Find where the given text appears and provide that cell's center as (x, y) coordinate. 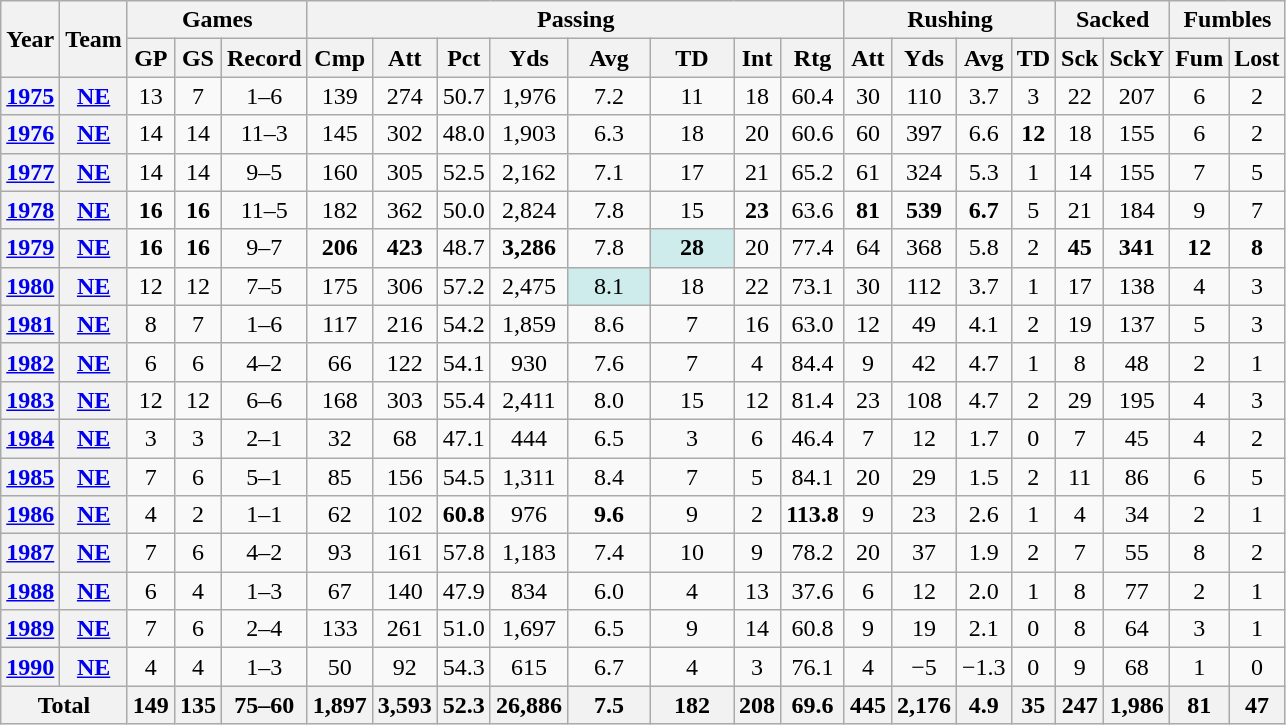
50 (340, 667)
69.6 (813, 705)
160 (340, 172)
50.7 (464, 96)
112 (924, 286)
Games (217, 20)
32 (340, 438)
2–1 (264, 438)
47.1 (464, 438)
GP (150, 58)
117 (340, 324)
976 (528, 515)
50.0 (464, 210)
60.4 (813, 96)
Rtg (813, 58)
102 (404, 515)
362 (404, 210)
37 (924, 553)
7–5 (264, 286)
78.2 (813, 553)
397 (924, 134)
61 (868, 172)
−1.3 (984, 667)
1.9 (984, 553)
92 (404, 667)
156 (404, 477)
48 (1137, 362)
48.0 (464, 134)
247 (1080, 705)
324 (924, 172)
2.1 (984, 629)
37.6 (813, 591)
2.0 (984, 591)
341 (1137, 248)
Rushing (950, 20)
5.8 (984, 248)
7.5 (608, 705)
303 (404, 400)
35 (1033, 705)
1980 (30, 286)
Fumbles (1228, 20)
274 (404, 96)
4.1 (984, 324)
1982 (30, 362)
42 (924, 362)
1,986 (1137, 705)
52.3 (464, 705)
26,886 (528, 705)
63.0 (813, 324)
133 (340, 629)
Fum (1200, 58)
Cmp (340, 58)
1977 (30, 172)
7.2 (608, 96)
138 (1137, 286)
1979 (30, 248)
SckY (1137, 58)
168 (340, 400)
8.6 (608, 324)
1976 (30, 134)
Record (264, 58)
5–1 (264, 477)
Sck (1080, 58)
216 (404, 324)
1986 (30, 515)
1.7 (984, 438)
149 (150, 705)
1975 (30, 96)
51.0 (464, 629)
54.3 (464, 667)
47 (1257, 705)
1,903 (528, 134)
1,183 (528, 553)
1,897 (340, 705)
7.6 (608, 362)
81.4 (813, 400)
140 (404, 591)
261 (404, 629)
7.1 (608, 172)
73.1 (813, 286)
77.4 (813, 248)
Lost (1257, 58)
Int (758, 58)
9–7 (264, 248)
306 (404, 286)
10 (692, 553)
76.1 (813, 667)
8.1 (608, 286)
1981 (30, 324)
28 (692, 248)
302 (404, 134)
54.5 (464, 477)
113.8 (813, 515)
3,593 (404, 705)
1–1 (264, 515)
539 (924, 210)
615 (528, 667)
6–6 (264, 400)
6.3 (608, 134)
208 (758, 705)
6.6 (984, 134)
49 (924, 324)
368 (924, 248)
75–60 (264, 705)
54.2 (464, 324)
Sacked (1113, 20)
47.9 (464, 591)
55 (1137, 553)
8.0 (608, 400)
1990 (30, 667)
2,411 (528, 400)
135 (198, 705)
161 (404, 553)
2,162 (528, 172)
2–4 (264, 629)
85 (340, 477)
4.9 (984, 705)
2.6 (984, 515)
86 (1137, 477)
Team (94, 39)
9–5 (264, 172)
55.4 (464, 400)
60.6 (813, 134)
5.3 (984, 172)
Pct (464, 58)
3,286 (528, 248)
444 (528, 438)
7.4 (608, 553)
1987 (30, 553)
207 (1137, 96)
1,311 (528, 477)
445 (868, 705)
46.4 (813, 438)
11–3 (264, 134)
175 (340, 286)
1978 (30, 210)
1,859 (528, 324)
423 (404, 248)
93 (340, 553)
54.1 (464, 362)
1988 (30, 591)
66 (340, 362)
Year (30, 39)
GS (198, 58)
65.2 (813, 172)
137 (1137, 324)
48.7 (464, 248)
−5 (924, 667)
2,475 (528, 286)
122 (404, 362)
145 (340, 134)
67 (340, 591)
139 (340, 96)
77 (1137, 591)
Total (64, 705)
84.1 (813, 477)
110 (924, 96)
1983 (30, 400)
1.5 (984, 477)
1985 (30, 477)
84.4 (813, 362)
52.5 (464, 172)
34 (1137, 515)
1984 (30, 438)
930 (528, 362)
2,176 (924, 705)
195 (1137, 400)
60 (868, 134)
108 (924, 400)
1,697 (528, 629)
1,976 (528, 96)
1989 (30, 629)
62 (340, 515)
57.2 (464, 286)
2,824 (528, 210)
11–5 (264, 210)
9.6 (608, 515)
184 (1137, 210)
Passing (576, 20)
57.8 (464, 553)
6.0 (608, 591)
8.4 (608, 477)
206 (340, 248)
305 (404, 172)
63.6 (813, 210)
834 (528, 591)
